Detect which cell encompasses the target text, then output its [x, y] center coordinate. 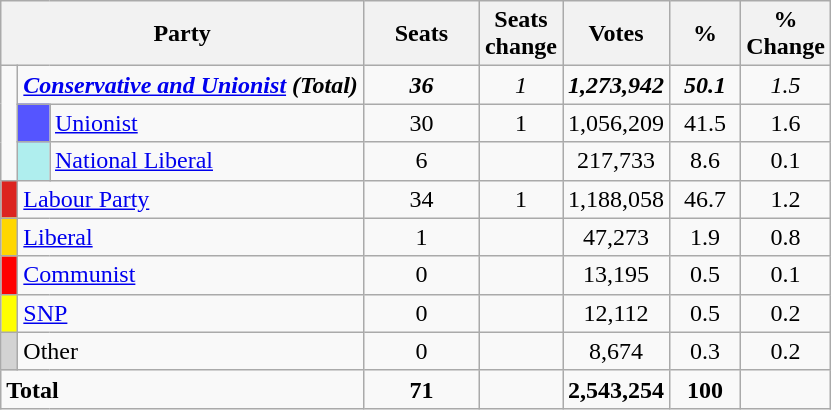
Unionist [207, 123]
Labour Party [191, 199]
2,543,254 [616, 389]
13,195 [616, 275]
12,112 [616, 313]
71 [421, 389]
100 [706, 389]
6 [421, 161]
Liberal [191, 237]
8.6 [706, 161]
30 [421, 123]
National Liberal [207, 161]
50.1 [706, 85]
1.6 [786, 123]
1,056,209 [616, 123]
Communist [191, 275]
8,674 [616, 351]
217,733 [616, 161]
36 [421, 85]
Total [182, 389]
0.8 [786, 237]
% [706, 34]
Other [191, 351]
1,273,942 [616, 85]
Seats [421, 34]
41.5 [706, 123]
0.3 [706, 351]
Conservative and Unionist (Total) [191, 85]
SNP [191, 313]
Votes [616, 34]
47,273 [616, 237]
1.5 [786, 85]
46.7 [706, 199]
% Change [786, 34]
1.2 [786, 199]
Party [182, 34]
1.9 [706, 237]
34 [421, 199]
1,188,058 [616, 199]
Seats change [520, 34]
